Identify which cell holds the provided text, then report its (X, Y) central coordinate. 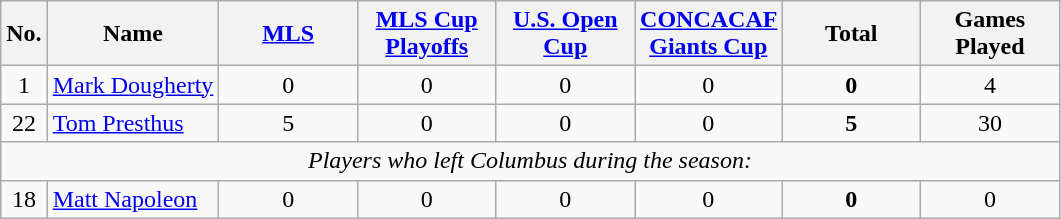
1 (24, 85)
Games Played (990, 34)
U.S. Open Cup (566, 34)
MLS (288, 34)
CONCACAF Giants Cup (708, 34)
Name (133, 34)
4 (990, 85)
Total (852, 34)
Mark Dougherty (133, 85)
30 (990, 123)
MLS Cup Playoffs (426, 34)
18 (24, 199)
Matt Napoleon (133, 199)
No. (24, 34)
Players who left Columbus during the season: (530, 161)
Tom Presthus (133, 123)
22 (24, 123)
